Identify which cell holds the provided text, then report its (X, Y) central coordinate. 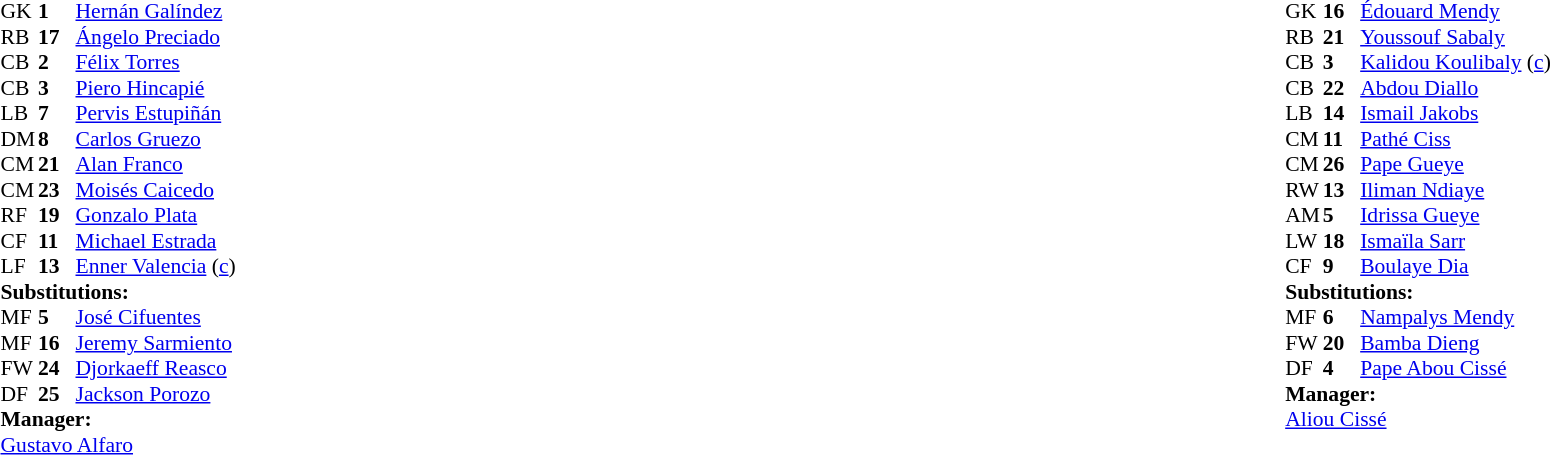
20 (1342, 343)
Gonzalo Plata (156, 215)
Jackson Porozo (156, 394)
LW (1304, 241)
Ángelo Preciado (156, 37)
16 (57, 343)
RF (19, 215)
Djorkaeff Reasco (156, 369)
23 (57, 190)
Enner Valencia (c) (156, 267)
Félix Torres (156, 63)
22 (1342, 88)
Michael Estrada (156, 241)
Carlos Gruezo (156, 139)
17 (57, 37)
19 (57, 215)
José Cifuentes (156, 317)
Substitutions: (118, 292)
Jeremy Sarmiento (156, 343)
4 (1342, 369)
25 (57, 394)
Piero Hincapié (156, 88)
Alan Franco (156, 165)
Moisés Caicedo (156, 190)
7 (57, 113)
8 (57, 139)
6 (1342, 317)
9 (1342, 267)
14 (1342, 113)
AM (1304, 215)
LF (19, 267)
DM (19, 139)
2 (57, 63)
RW (1304, 190)
26 (1342, 165)
Pervis Estupiñán (156, 113)
Manager: (118, 419)
18 (1342, 241)
24 (57, 369)
